Scan for the cell matching the given text and deliver its [x, y] coordinate at center. 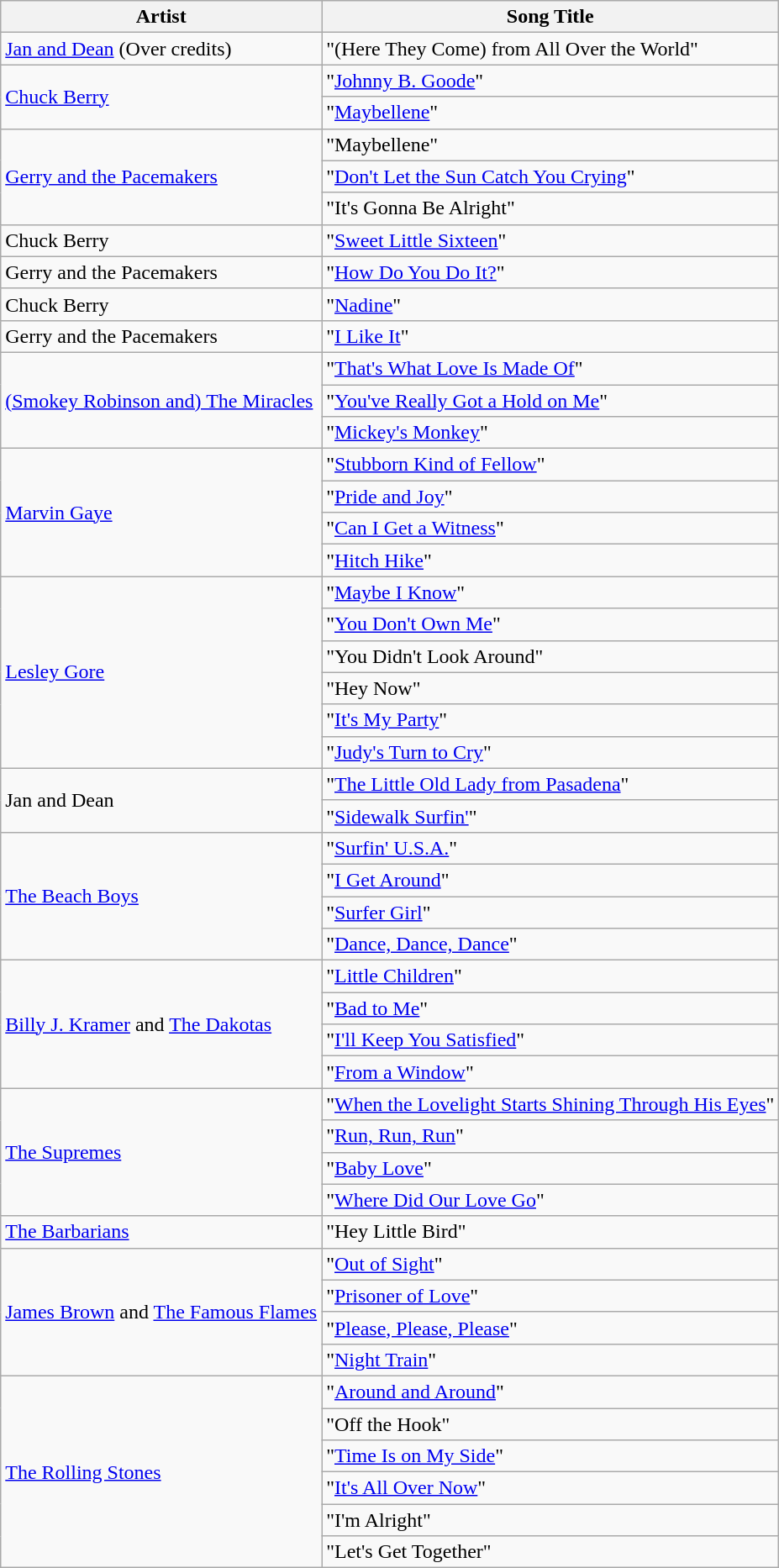
"Run, Run, Run" [550, 1136]
Lesley Gore [161, 672]
Billy J. Kramer and The Dakotas [161, 1024]
"You Didn't Look Around" [550, 656]
"Stubborn Kind of Fellow" [550, 465]
"I Get Around" [550, 880]
"You Don't Own Me" [550, 624]
"Out of Sight" [550, 1264]
"Judy's Turn to Cry" [550, 752]
"Little Children" [550, 976]
"Please, Please, Please" [550, 1328]
"Pride and Joy" [550, 497]
"When the Lovelight Starts Shining Through His Eyes" [550, 1104]
"Don't Let the Sun Catch You Crying" [550, 176]
Artist [161, 17]
"Dance, Dance, Dance" [550, 944]
The Rolling Stones [161, 1471]
"Can I Get a Witness" [550, 529]
"Maybe I Know" [550, 592]
"How Do You Do It?" [550, 272]
"I Like It" [550, 336]
"Off the Hook" [550, 1424]
"I'll Keep You Satisfied" [550, 1040]
"Johnny B. Goode" [550, 81]
Song Title [550, 17]
"Baby Love" [550, 1168]
Jan and Dean (Over credits) [161, 49]
"Bad to Me" [550, 1008]
"Time Is on My Side" [550, 1456]
Jan and Dean [161, 800]
Marvin Gaye [161, 513]
"Prisoner of Love" [550, 1296]
"Hey Little Bird" [550, 1232]
"Mickey's Monkey" [550, 433]
"Where Did Our Love Go" [550, 1200]
"Hitch Hike" [550, 560]
The Barbarians [161, 1232]
James Brown and The Famous Flames [161, 1312]
"Night Train" [550, 1360]
"(Here They Come) from All Over the World" [550, 49]
"You've Really Got a Hold on Me" [550, 401]
"Surfer Girl" [550, 912]
"I'm Alright" [550, 1520]
"It's All Over Now" [550, 1488]
"It's Gonna Be Alright" [550, 208]
"The Little Old Lady from Pasadena" [550, 784]
"Sidewalk Surfin'" [550, 816]
"Surfin' U.S.A." [550, 848]
The Supremes [161, 1152]
"It's My Party" [550, 720]
(Smokey Robinson and) The Miracles [161, 400]
"Nadine" [550, 304]
"Let's Get Together" [550, 1552]
The Beach Boys [161, 896]
"That's What Love Is Made Of" [550, 368]
"From a Window" [550, 1072]
"Sweet Little Sixteen" [550, 240]
"Hey Now" [550, 688]
"Around and Around" [550, 1392]
